Output the (X, Y) coordinate of the center of the cell containing the given text.  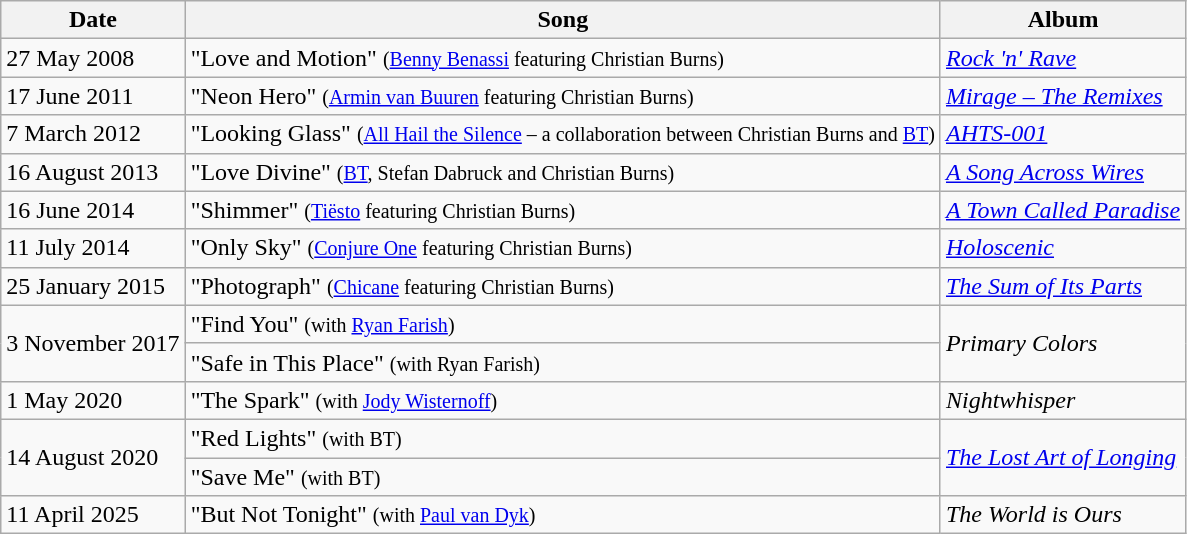
14 August 2020 (93, 457)
16 June 2014 (93, 210)
Primary Colors (1062, 343)
"Red Lights" (with BT) (562, 438)
AHTS-001 (1062, 134)
"Shimmer" (Tiësto featuring Christian Burns) (562, 210)
11 April 2025 (93, 515)
"Only Sky" (Conjure One featuring Christian Burns) (562, 248)
The Sum of Its Parts (1062, 286)
"Find You" (with Ryan Farish) (562, 324)
16 August 2013 (93, 172)
"Neon Hero" (Armin van Buuren featuring Christian Burns) (562, 96)
Holoscenic (1062, 248)
A Town Called Paradise (1062, 210)
The Lost Art of Longing (1062, 457)
Rock 'n' Rave (1062, 58)
11 July 2014 (93, 248)
Album (1062, 20)
"Looking Glass" (All Hail the Silence – a collaboration between Christian Burns and BT) (562, 134)
"The Spark" (with Jody Wisternoff) (562, 400)
Nightwhisper (1062, 400)
3 November 2017 (93, 343)
The World is Ours (1062, 515)
Song (562, 20)
"Save Me" (with BT) (562, 477)
Date (93, 20)
1 May 2020 (93, 400)
"But Not Tonight" (with Paul van Dyk) (562, 515)
"Love and Motion" (Benny Benassi featuring Christian Burns) (562, 58)
"Love Divine" (BT, Stefan Dabruck and Christian Burns) (562, 172)
A Song Across Wires (1062, 172)
25 January 2015 (93, 286)
"Photograph" (Chicane featuring Christian Burns) (562, 286)
Mirage – The Remixes (1062, 96)
17 June 2011 (93, 96)
"Safe in This Place" (with Ryan Farish) (562, 362)
7 March 2012 (93, 134)
27 May 2008 (93, 58)
